Scan for the cell matching the given text and deliver its (x, y) coordinate at center. 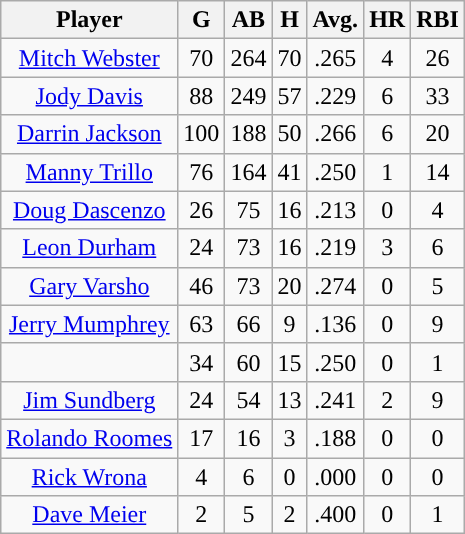
HR (388, 20)
.266 (336, 134)
Gary Varsho (90, 286)
Darrin Jackson (90, 134)
Jerry Mumphrey (90, 324)
63 (202, 324)
54 (248, 400)
75 (248, 210)
46 (202, 286)
249 (248, 96)
.219 (336, 248)
AB (248, 20)
33 (438, 96)
.274 (336, 286)
Mitch Webster (90, 58)
14 (438, 172)
.188 (336, 438)
Rolando Roomes (90, 438)
57 (290, 96)
66 (248, 324)
88 (202, 96)
Leon Durham (90, 248)
H (290, 20)
13 (290, 400)
15 (290, 362)
Manny Trillo (90, 172)
41 (290, 172)
G (202, 20)
264 (248, 58)
RBI (438, 20)
.229 (336, 96)
Player (90, 20)
.213 (336, 210)
34 (202, 362)
164 (248, 172)
Rick Wrona (90, 477)
Doug Dascenzo (90, 210)
50 (290, 134)
Jim Sundberg (90, 400)
60 (248, 362)
Jody Davis (90, 96)
.000 (336, 477)
.241 (336, 400)
.400 (336, 515)
Dave Meier (90, 515)
188 (248, 134)
76 (202, 172)
.265 (336, 58)
Avg. (336, 20)
17 (202, 438)
100 (202, 134)
.136 (336, 324)
